For the text-containing cell, return its midpoint in [x, y] coordinate format. 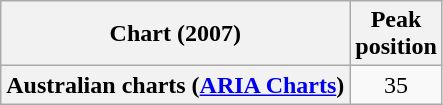
Australian charts (ARIA Charts) [176, 85]
35 [396, 85]
Chart (2007) [176, 34]
Peakposition [396, 34]
